Locate the cell with the specified text and output its (X, Y) center coordinate. 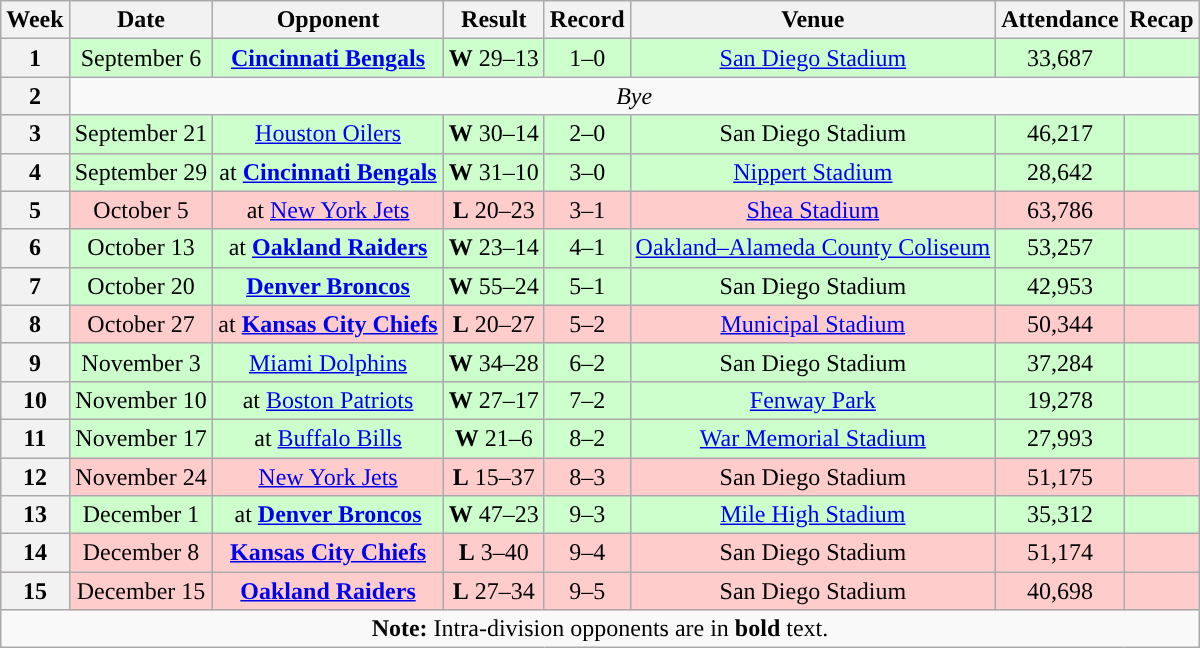
October 5 (141, 210)
War Memorial Stadium (813, 438)
November 24 (141, 477)
9 (35, 362)
9–4 (587, 553)
27,993 (1060, 438)
at Cincinnati Bengals (328, 172)
7–2 (587, 400)
Houston Oilers (328, 134)
L 15–37 (494, 477)
at Boston Patriots (328, 400)
2–0 (587, 134)
September 29 (141, 172)
19,278 (1060, 400)
October 27 (141, 324)
5–1 (587, 286)
November 10 (141, 400)
28,642 (1060, 172)
9–5 (587, 591)
42,953 (1060, 286)
at Denver Broncos (328, 515)
Date (141, 20)
Nippert Stadium (813, 172)
at Buffalo Bills (328, 438)
8–2 (587, 438)
5 (35, 210)
L 20–27 (494, 324)
10 (35, 400)
October 20 (141, 286)
4–1 (587, 248)
13 (35, 515)
15 (35, 591)
Denver Broncos (328, 286)
2 (35, 96)
W 29–13 (494, 58)
Oakland Raiders (328, 591)
1–0 (587, 58)
W 34–28 (494, 362)
Municipal Stadium (813, 324)
at New York Jets (328, 210)
Miami Dolphins (328, 362)
Mile High Stadium (813, 515)
3–1 (587, 210)
W 47–23 (494, 515)
51,175 (1060, 477)
7 (35, 286)
New York Jets (328, 477)
November 3 (141, 362)
1 (35, 58)
Bye (634, 96)
35,312 (1060, 515)
L 27–34 (494, 591)
Week (35, 20)
Note: Intra-division opponents are in bold text. (600, 629)
September 6 (141, 58)
Result (494, 20)
Oakland–Alameda County Coliseum (813, 248)
at Oakland Raiders (328, 248)
September 21 (141, 134)
W 27–17 (494, 400)
8–3 (587, 477)
3 (35, 134)
46,217 (1060, 134)
W 55–24 (494, 286)
December 1 (141, 515)
14 (35, 553)
40,698 (1060, 591)
W 31–10 (494, 172)
Fenway Park (813, 400)
W 30–14 (494, 134)
33,687 (1060, 58)
50,344 (1060, 324)
L 3–40 (494, 553)
53,257 (1060, 248)
L 20–23 (494, 210)
63,786 (1060, 210)
6 (35, 248)
Opponent (328, 20)
Record (587, 20)
October 13 (141, 248)
11 (35, 438)
Recap (1162, 20)
4 (35, 172)
W 23–14 (494, 248)
12 (35, 477)
Shea Stadium (813, 210)
51,174 (1060, 553)
Venue (813, 20)
at Kansas City Chiefs (328, 324)
Kansas City Chiefs (328, 553)
37,284 (1060, 362)
Attendance (1060, 20)
9–3 (587, 515)
6–2 (587, 362)
8 (35, 324)
W 21–6 (494, 438)
December 8 (141, 553)
November 17 (141, 438)
Cincinnati Bengals (328, 58)
5–2 (587, 324)
3–0 (587, 172)
December 15 (141, 591)
